For the text-containing cell, return its midpoint in (x, y) coordinate format. 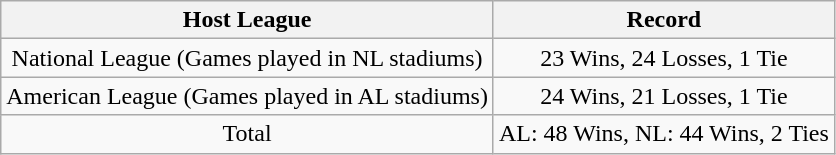
Total (248, 134)
Host League (248, 20)
Record (664, 20)
National League (Games played in NL stadiums) (248, 58)
American League (Games played in AL stadiums) (248, 96)
AL: 48 Wins, NL: 44 Wins, 2 Ties (664, 134)
23 Wins, 24 Losses, 1 Tie (664, 58)
24 Wins, 21 Losses, 1 Tie (664, 96)
